Scan for the cell matching the given text and deliver its [X, Y] coordinate at center. 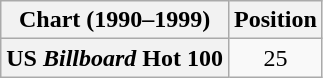
25 [276, 58]
Position [276, 20]
US Billboard Hot 100 [115, 58]
Chart (1990–1999) [115, 20]
